Detect which cell encompasses the target text, then output its [X, Y] center coordinate. 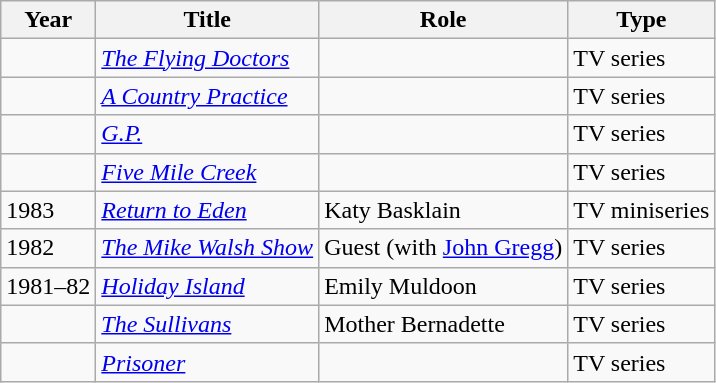
Prisoner [208, 362]
Katy Basklain [444, 210]
Five Mile Creek [208, 172]
Type [642, 20]
A Country Practice [208, 96]
The Mike Walsh Show [208, 248]
G.P. [208, 134]
1982 [48, 248]
The Flying Doctors [208, 58]
TV miniseries [642, 210]
Holiday Island [208, 286]
1983 [48, 210]
Guest (with John Gregg) [444, 248]
The Sullivans [208, 324]
Role [444, 20]
1981–82 [48, 286]
Mother Bernadette [444, 324]
Title [208, 20]
Year [48, 20]
Return to Eden [208, 210]
Emily Muldoon [444, 286]
